Determine the [x, y] coordinate at the center of the cell enclosing the given text.  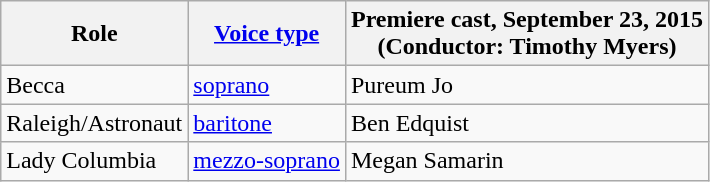
baritone [267, 123]
Pureum Jo [526, 85]
Raleigh/Astronaut [94, 123]
mezzo-soprano [267, 161]
soprano [267, 85]
Voice type [267, 34]
Role [94, 34]
Ben Edquist [526, 123]
Lady Columbia [94, 161]
Megan Samarin [526, 161]
Premiere cast, September 23, 2015(Conductor: Timothy Myers) [526, 34]
Becca [94, 85]
